Extract the [x, y] coordinate from the center of the cell holding the provided text.  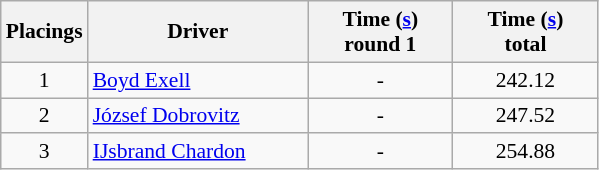
247.52 [526, 116]
József Dobrovitz [198, 116]
Time (s)total [526, 32]
Driver [198, 32]
1 [44, 80]
242.12 [526, 80]
IJsbrand Chardon [198, 152]
254.88 [526, 152]
Time (s)round 1 [380, 32]
Boyd Exell [198, 80]
Placings [44, 32]
2 [44, 116]
3 [44, 152]
